Scan for the cell matching the given text and deliver its (x, y) coordinate at center. 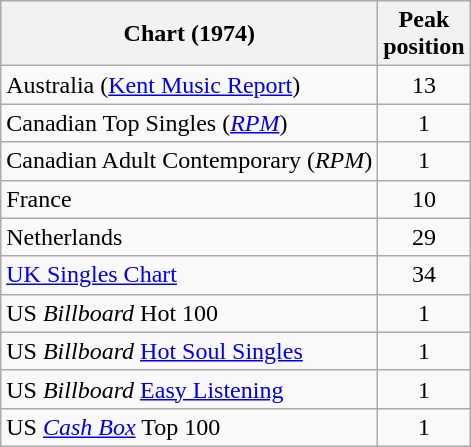
UK Singles Chart (190, 275)
Canadian Adult Contemporary (RPM) (190, 161)
34 (424, 275)
Peakposition (424, 34)
US Billboard Hot 100 (190, 313)
13 (424, 85)
France (190, 199)
US Cash Box Top 100 (190, 427)
10 (424, 199)
US Billboard Easy Listening (190, 389)
Australia (Kent Music Report) (190, 85)
Netherlands (190, 237)
Chart (1974) (190, 34)
US Billboard Hot Soul Singles (190, 351)
29 (424, 237)
Canadian Top Singles (RPM) (190, 123)
